For the text-containing cell, return its midpoint in [X, Y] coordinate format. 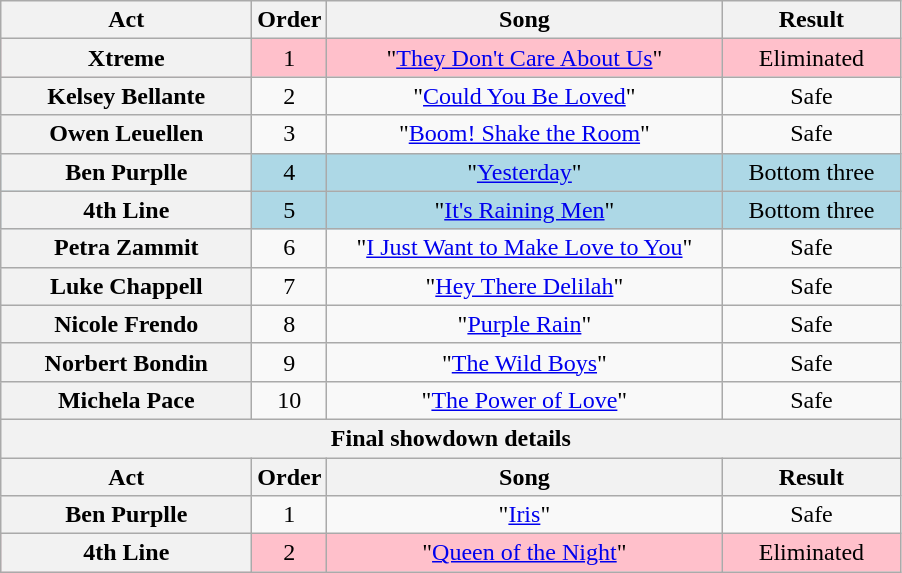
"Queen of the Night" [524, 553]
4 [290, 172]
Petra Zammit [126, 248]
"They Don't Care About Us" [524, 58]
"It's Raining Men" [524, 210]
Kelsey Bellante [126, 96]
5 [290, 210]
"Iris" [524, 515]
"Boom! Shake the Room" [524, 134]
"Hey There Delilah" [524, 286]
8 [290, 324]
7 [290, 286]
Luke Chappell [126, 286]
10 [290, 400]
Owen Leuellen [126, 134]
Xtreme [126, 58]
"Purple Rain" [524, 324]
6 [290, 248]
Norbert Bondin [126, 362]
"The Power of Love" [524, 400]
"Could You Be Loved" [524, 96]
3 [290, 134]
"The Wild Boys" [524, 362]
Nicole Frendo [126, 324]
Final showdown details [451, 438]
9 [290, 362]
"Yesterday" [524, 172]
"I Just Want to Make Love to You" [524, 248]
Michela Pace [126, 400]
